Output the (X, Y) coordinate of the center of the cell containing the given text.  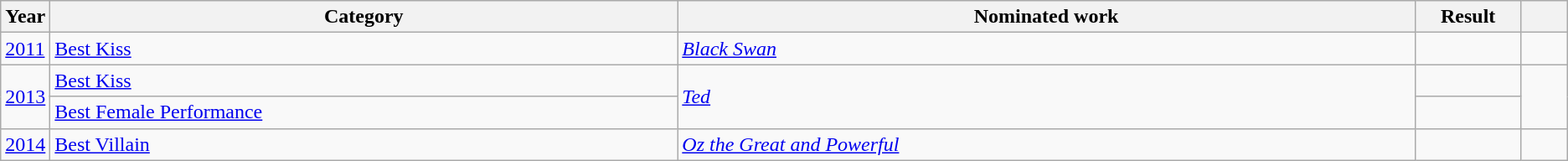
Year (25, 17)
2013 (25, 96)
Ted (1047, 96)
Black Swan (1047, 49)
Nominated work (1047, 17)
2011 (25, 49)
Oz the Great and Powerful (1047, 144)
2014 (25, 144)
Result (1467, 17)
Best Female Performance (364, 112)
Category (364, 17)
Best Villain (364, 144)
